From the cell containing the given text, extract its center point as [x, y] coordinate. 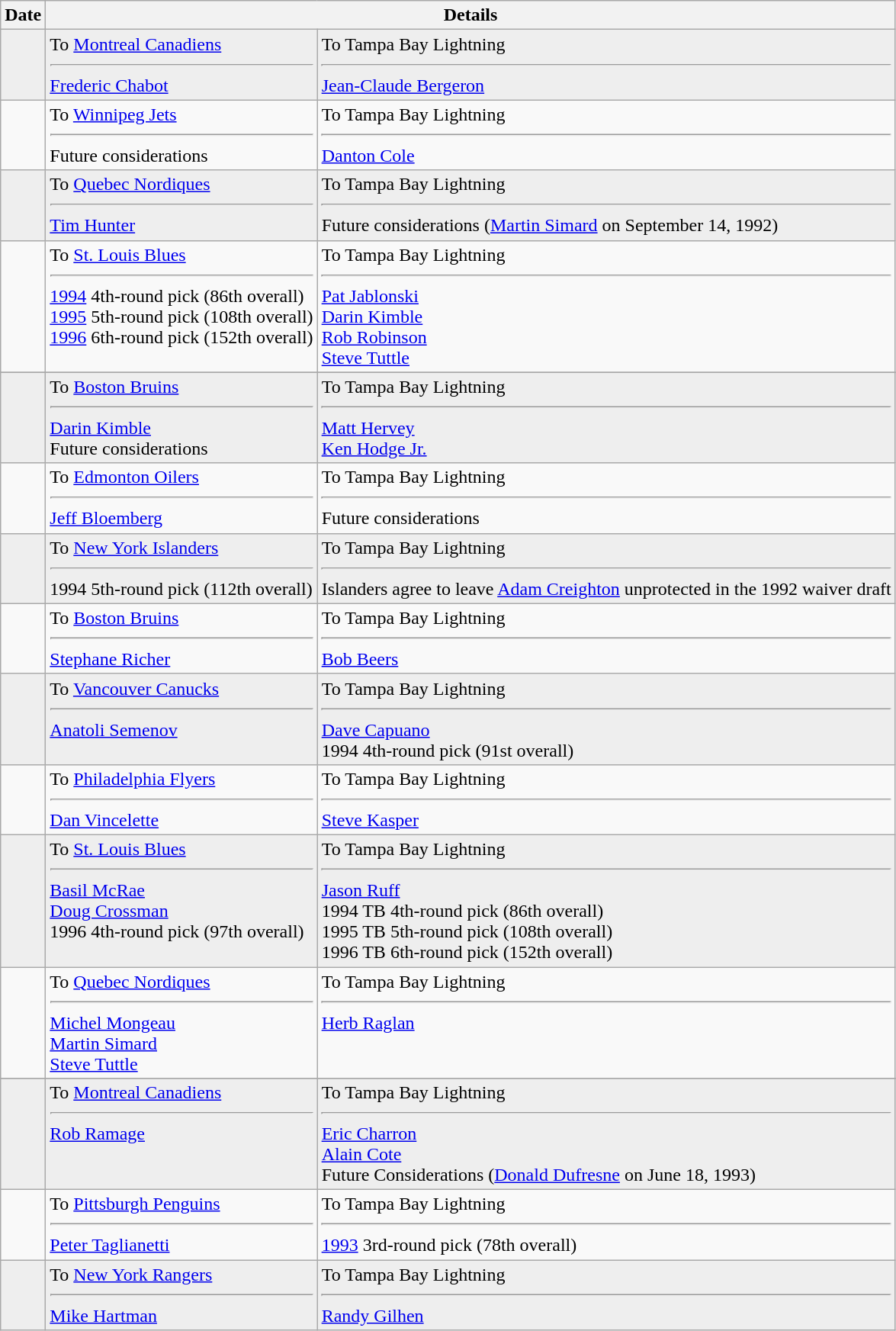
Date [23, 15]
To St. Louis BluesBasil McRaeDoug Crossman1996 4th-round pick (97th overall) [181, 900]
To Philadelphia FlyersDan Vincelette [181, 799]
To Quebec NordiquesMichel MongeauMartin SimardSteve Tuttle [181, 1023]
To Edmonton OilersJeff Bloemberg [181, 498]
To New York Islanders1994 5th-round pick (112th overall) [181, 568]
To Tampa Bay LightningDave Capuano1994 4th-round pick (91st overall) [606, 719]
To Winnipeg JetsFuture considerations [181, 135]
To Tampa Bay LightningPat JablonskiDarin KimbleRob RobinsonSteve Tuttle [606, 307]
To Boston BruinsStephane Richer [181, 638]
To Tampa Bay LightningFuture considerations [606, 498]
To Tampa Bay LightningJason Ruff1994 TB 4th-round pick (86th overall)1995 TB 5th-round pick (108th overall)1996 TB 6th-round pick (152th overall) [606, 900]
To Tampa Bay LightningIslanders agree to leave Adam Creighton unprotected in the 1992 waiver draft [606, 568]
To Quebec NordiquesTim Hunter [181, 205]
To Tampa Bay Lightning1993 3rd-round pick (78th overall) [606, 1225]
Details [470, 15]
To New York RangersMike Hartman [181, 1295]
To Tampa Bay LightningHerb Raglan [606, 1023]
To Montreal CanadiensRob Ramage [181, 1134]
To Tampa Bay LightningBob Beers [606, 638]
To Montreal CanadiensFrederic Chabot [181, 65]
To Tampa Bay LightningRandy Gilhen [606, 1295]
To Tampa Bay LightningEric CharronAlain CoteFuture Considerations (Donald Dufresne on June 18, 1993) [606, 1134]
To Boston BruinsDarin KimbleFuture considerations [181, 418]
To Pittsburgh PenguinsPeter Taglianetti [181, 1225]
To Vancouver CanucksAnatoli Semenov [181, 719]
To St. Louis Blues1994 4th-round pick (86th overall)1995 5th-round pick (108th overall)1996 6th-round pick (152th overall) [181, 307]
To Tampa Bay LightningJean-Claude Bergeron [606, 65]
To Tampa Bay LightningDanton Cole [606, 135]
To Tampa Bay LightningMatt HerveyKen Hodge Jr. [606, 418]
To Tampa Bay LightningFuture considerations (Martin Simard on September 14, 1992) [606, 205]
To Tampa Bay LightningSteve Kasper [606, 799]
